From the cell containing the given text, extract its center point as (X, Y) coordinate. 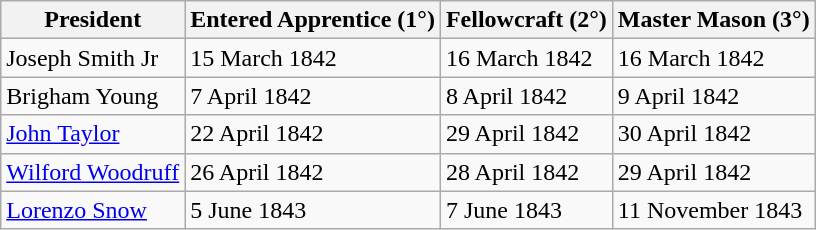
28 April 1842 (526, 172)
John Taylor (93, 134)
Joseph Smith Jr (93, 58)
15 March 1842 (313, 58)
30 April 1842 (714, 134)
Brigham Young (93, 96)
Master Mason (3°) (714, 20)
Entered Apprentice (1°) (313, 20)
9 April 1842 (714, 96)
22 April 1842 (313, 134)
5 June 1843 (313, 210)
Fellowcraft (2°) (526, 20)
Wilford Woodruff (93, 172)
7 June 1843 (526, 210)
26 April 1842 (313, 172)
8 April 1842 (526, 96)
11 November 1843 (714, 210)
Lorenzo Snow (93, 210)
President (93, 20)
7 April 1842 (313, 96)
